Detect which cell encompasses the target text, then output its [X, Y] center coordinate. 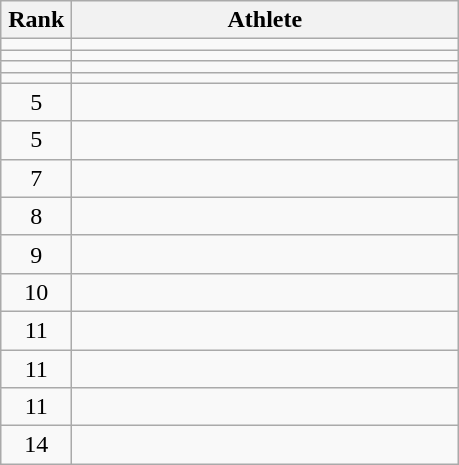
9 [36, 254]
Rank [36, 20]
10 [36, 292]
7 [36, 178]
14 [36, 445]
Athlete [265, 20]
8 [36, 216]
